Find where the given text appears and provide that cell's center as [X, Y] coordinate. 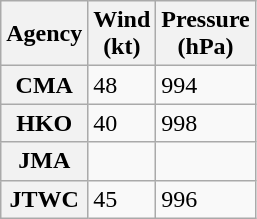
45 [122, 199]
Agency [44, 34]
HKO [44, 123]
JTWC [44, 199]
JMA [44, 161]
994 [206, 85]
998 [206, 123]
Pressure(hPa) [206, 34]
40 [122, 123]
48 [122, 85]
CMA [44, 85]
996 [206, 199]
Wind(kt) [122, 34]
